Find where the given text appears and provide that cell's center as (x, y) coordinate. 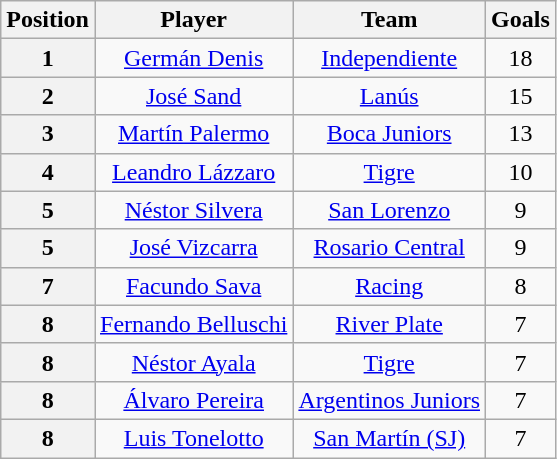
Position (48, 20)
1 (48, 58)
Martín Palermo (193, 134)
Team (390, 20)
José Vizcarra (193, 248)
Boca Juniors (390, 134)
2 (48, 96)
River Plate (390, 324)
Lanús (390, 96)
15 (521, 96)
Germán Denis (193, 58)
Fernando Belluschi (193, 324)
13 (521, 134)
Facundo Sava (193, 286)
San Lorenzo (390, 210)
Leandro Lázzaro (193, 172)
18 (521, 58)
Player (193, 20)
Independiente (390, 58)
4 (48, 172)
Rosario Central (390, 248)
Goals (521, 20)
Racing (390, 286)
Néstor Ayala (193, 362)
10 (521, 172)
José Sand (193, 96)
3 (48, 134)
Néstor Silvera (193, 210)
Álvaro Pereira (193, 400)
Argentinos Juniors (390, 400)
San Martín (SJ) (390, 438)
Luis Tonelotto (193, 438)
